Locate the cell with the specified text and output its (x, y) center coordinate. 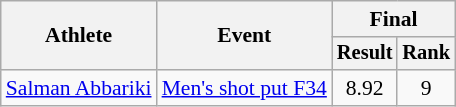
Men's shot put F34 (244, 88)
Salman Abbariki (79, 88)
Result (365, 54)
Rank (426, 54)
8.92 (365, 88)
9 (426, 88)
Event (244, 36)
Final (394, 19)
Athlete (79, 36)
